Search for the cell housing the specified text and yield its [X, Y] center coordinate. 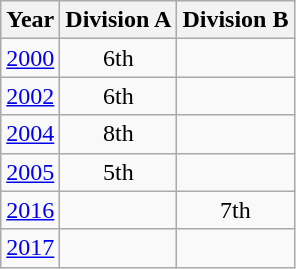
2005 [30, 172]
Division B [236, 20]
Division A [118, 20]
Year [30, 20]
2000 [30, 58]
2016 [30, 210]
2004 [30, 134]
5th [118, 172]
8th [118, 134]
2002 [30, 96]
2017 [30, 248]
7th [236, 210]
